For the text-containing cell, return its midpoint in [x, y] coordinate format. 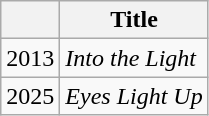
2025 [30, 96]
Into the Light [134, 58]
Title [134, 20]
2013 [30, 58]
Eyes Light Up [134, 96]
